Identify which cell holds the provided text, then report its (x, y) central coordinate. 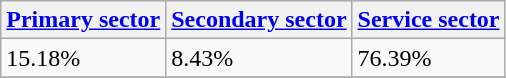
Service sector (428, 20)
8.43% (259, 58)
76.39% (428, 58)
Secondary sector (259, 20)
Primary sector (84, 20)
15.18% (84, 58)
